Identify which cell holds the provided text, then report its (X, Y) central coordinate. 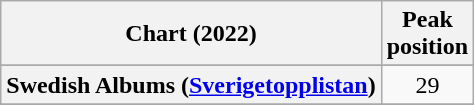
Peakposition (427, 34)
29 (427, 85)
Chart (2022) (191, 34)
Swedish Albums (Sverigetopplistan) (191, 85)
